Return [x, y] of the center of cell containing provided text 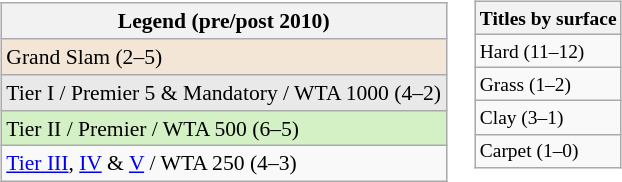
Grand Slam (2–5) [224, 57]
Tier I / Premier 5 & Mandatory / WTA 1000 (4–2) [224, 93]
Titles by surface [548, 18]
Hard (11–12) [548, 50]
Legend (pre/post 2010) [224, 21]
Clay (3–1) [548, 118]
Grass (1–2) [548, 84]
Tier II / Premier / WTA 500 (6–5) [224, 128]
Carpet (1–0) [548, 150]
Tier III, IV & V / WTA 250 (4–3) [224, 164]
